Find where the given text appears and provide that cell's center as [x, y] coordinate. 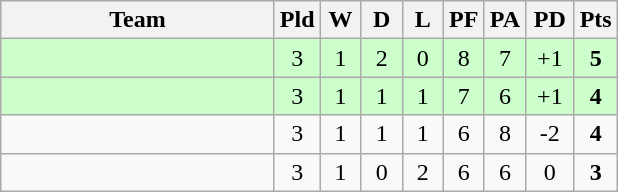
5 [596, 58]
Team [138, 20]
PA [504, 20]
Pts [596, 20]
PD [550, 20]
W [340, 20]
-2 [550, 134]
Pld [297, 20]
L [422, 20]
D [382, 20]
PF [464, 20]
